Extract the [X, Y] coordinate from the center of the cell holding the provided text.  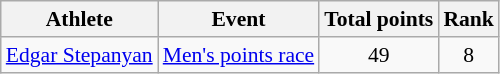
Men's points race [238, 55]
49 [378, 55]
Athlete [80, 19]
Edgar Stepanyan [80, 55]
Event [238, 19]
Rank [468, 19]
Total points [378, 19]
8 [468, 55]
